Pinpoint the cell where the given text exists, returning its [x, y] midpoint coordinate. 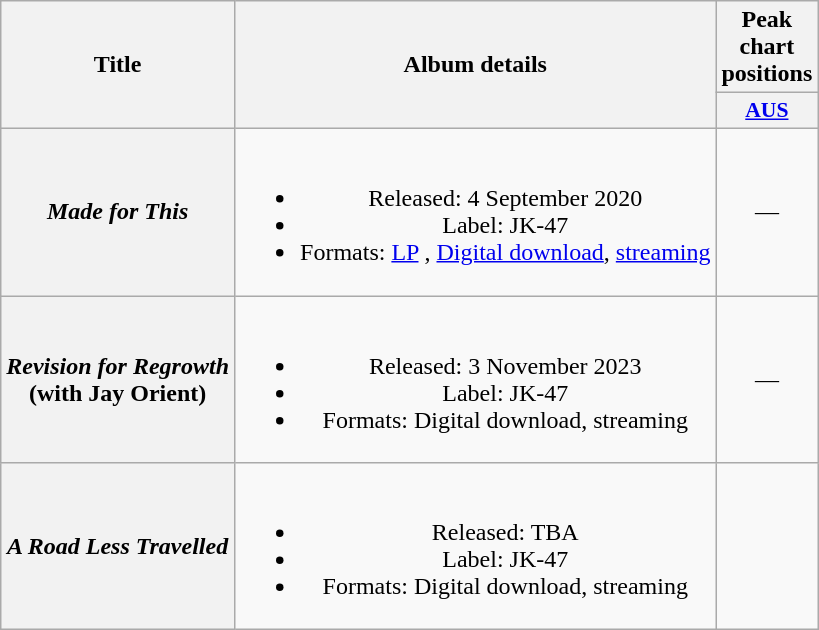
Peak chart positions [767, 47]
AUS [767, 111]
Released: 3 November 2023Label: JK-47 Formats: Digital download, streaming [476, 380]
Revision for Regrowth (with Jay Orient) [118, 380]
Made for This [118, 212]
Released: 4 September 2020Label: JK-47 Formats: LP , Digital download, streaming [476, 212]
A Road Less Travelled [118, 546]
Album details [476, 65]
Title [118, 65]
Released: TBALabel: JK-47 Formats: Digital download, streaming [476, 546]
